Locate the cell with the specified text and output its (X, Y) center coordinate. 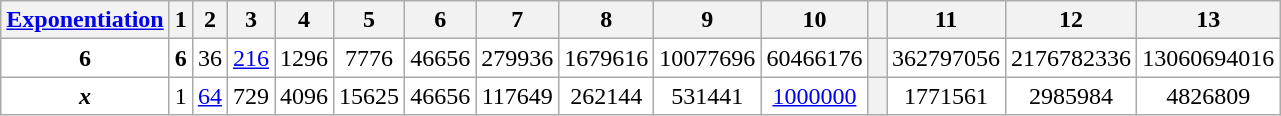
362797056 (946, 58)
2176782336 (1072, 58)
Exponentiation (86, 20)
7776 (370, 58)
1296 (304, 58)
13 (1208, 20)
4826809 (1208, 96)
15625 (370, 96)
10 (814, 20)
64 (210, 96)
5 (370, 20)
60466176 (814, 58)
2985984 (1072, 96)
262144 (606, 96)
3 (250, 20)
13060694016 (1208, 58)
1771561 (946, 96)
4 (304, 20)
531441 (708, 96)
2 (210, 20)
9 (708, 20)
1000000 (814, 96)
279936 (518, 58)
729 (250, 96)
12 (1072, 20)
8 (606, 20)
x (86, 96)
4096 (304, 96)
1679616 (606, 58)
216 (250, 58)
36 (210, 58)
10077696 (708, 58)
117649 (518, 96)
11 (946, 20)
7 (518, 20)
